Detect which cell encompasses the target text, then output its (x, y) center coordinate. 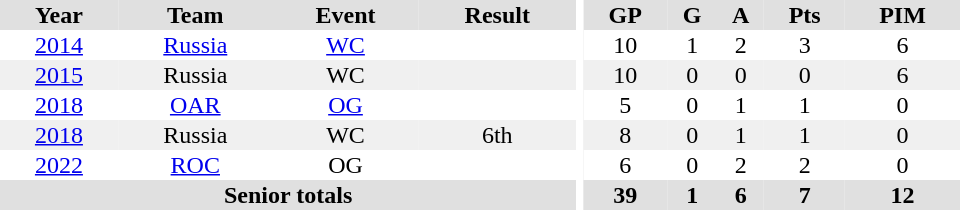
3 (804, 45)
Team (196, 15)
2015 (59, 75)
Senior totals (288, 195)
5 (625, 105)
39 (625, 195)
ROC (196, 165)
G (692, 15)
Result (497, 15)
A (740, 15)
12 (902, 195)
2014 (59, 45)
8 (625, 135)
Pts (804, 15)
Event (346, 15)
7 (804, 195)
Year (59, 15)
6th (497, 135)
PIM (902, 15)
OAR (196, 105)
GP (625, 15)
2022 (59, 165)
